Pinpoint the cell where the given text exists, returning its [x, y] midpoint coordinate. 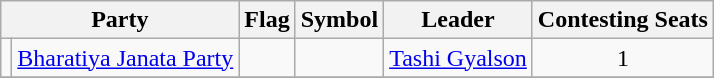
Symbol [339, 20]
Tashi Gyalson [458, 58]
Contesting Seats [622, 20]
Bharatiya Janata Party [126, 58]
1 [622, 58]
Party [120, 20]
Flag [267, 20]
Leader [458, 20]
